Identify which cell holds the provided text, then report its (X, Y) central coordinate. 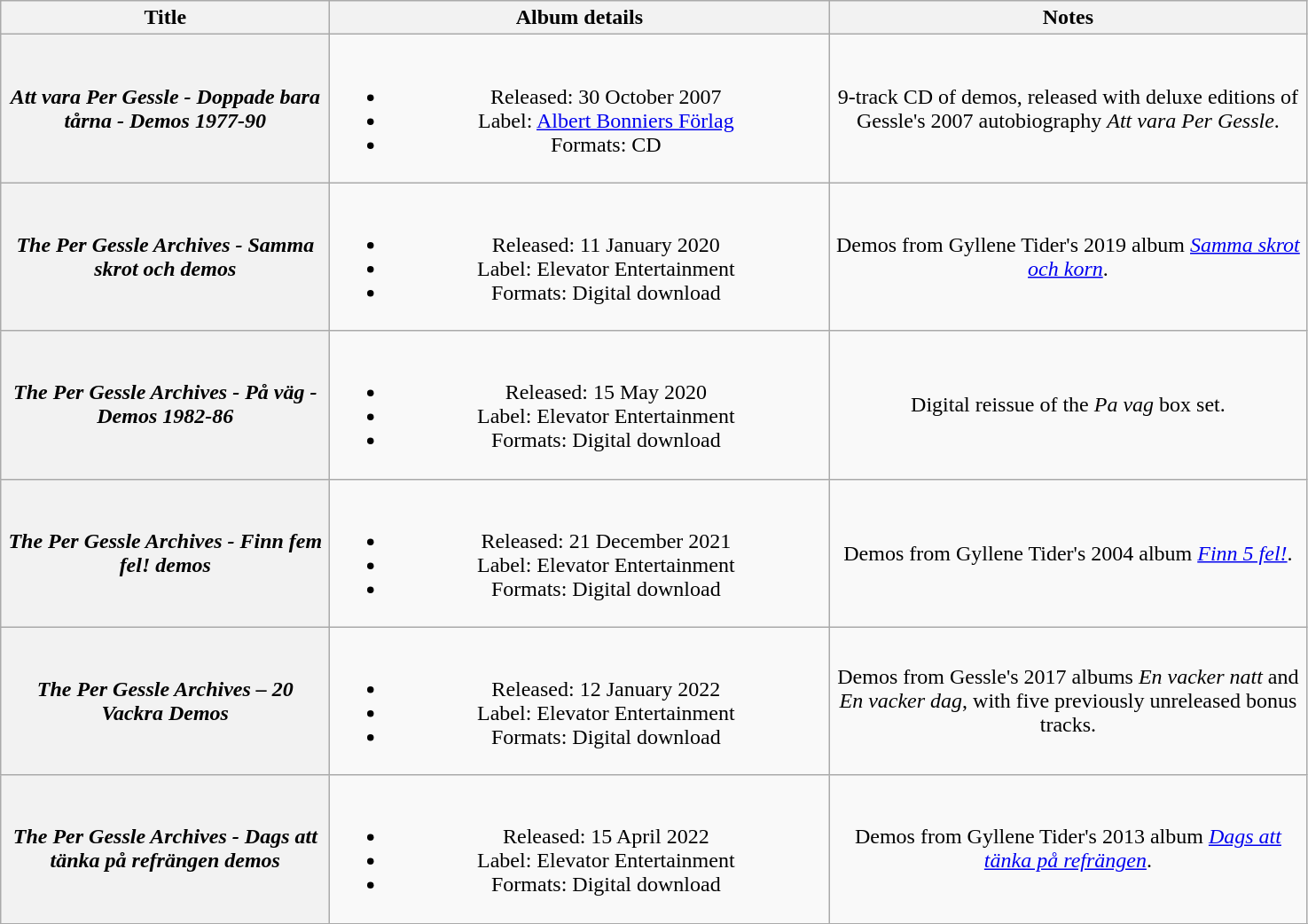
Att vara Per Gessle - Doppade bara tårna - Demos 1977-90 (165, 108)
Released: 21 December 2021Label: Elevator EntertainmentFormats: Digital download (580, 553)
Notes (1068, 18)
The Per Gessle Archives - Finn fem fel! demos (165, 553)
The Per Gessle Archives - Dags att tänka på refrängen demos (165, 850)
Demos from Gyllene Tider's 2004 album Finn 5 fel!. (1068, 553)
The Per Gessle Archives - På väg - Demos 1982-86 (165, 404)
Released: 30 October 2007Label: Albert Bonniers FörlagFormats: CD (580, 108)
Digital reissue of the Pa vag box set. (1068, 404)
Album details (580, 18)
Demos from Gessle's 2017 albums En vacker natt and En vacker dag, with five previously unreleased bonus tracks. (1068, 701)
Demos from Gyllene Tider's 2013 album Dags att tänka på refrängen. (1068, 850)
Released: 15 April 2022Label: Elevator EntertainmentFormats: Digital download (580, 850)
Released: 12 January 2022Label: Elevator EntertainmentFormats: Digital download (580, 701)
Title (165, 18)
Released: 15 May 2020Label: Elevator EntertainmentFormats: Digital download (580, 404)
Released: 11 January 2020Label: Elevator EntertainmentFormats: Digital download (580, 257)
9-track CD of demos, released with deluxe editions of Gessle's 2007 autobiography Att vara Per Gessle. (1068, 108)
The Per Gessle Archives – 20 Vackra Demos (165, 701)
The Per Gessle Archives - Samma skrot och demos (165, 257)
Demos from Gyllene Tider's 2019 album Samma skrot och korn. (1068, 257)
